Locate the cell with the specified text and output its [x, y] center coordinate. 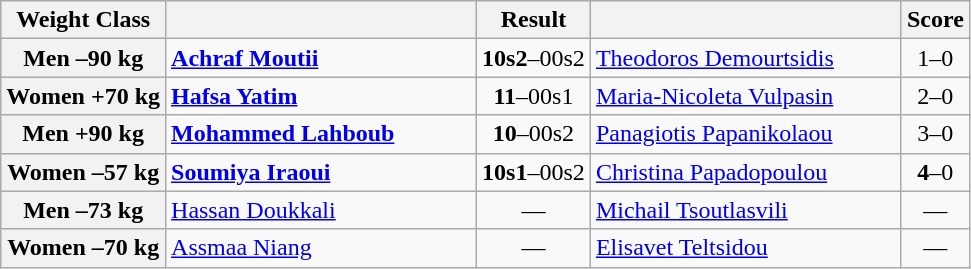
Theodoros Demourtsidis [746, 58]
Hafsa Yatim [322, 96]
10–00s2 [534, 134]
Elisavet Teltsidou [746, 248]
4–0 [935, 172]
Score [935, 20]
Result [534, 20]
2–0 [935, 96]
Women +70 kg [84, 96]
Men –73 kg [84, 210]
Hassan Doukkali [322, 210]
Panagiotis Papanikolaou [746, 134]
Christina Papadopoulou [746, 172]
10s1–00s2 [534, 172]
Women –70 kg [84, 248]
Achraf Moutii [322, 58]
Soumiya Iraoui [322, 172]
Assmaa Niang [322, 248]
Men –90 kg [84, 58]
Men +90 kg [84, 134]
11–00s1 [534, 96]
3–0 [935, 134]
Maria-Nicoleta Vulpasin [746, 96]
1–0 [935, 58]
Mohammed Lahboub [322, 134]
Michail Tsoutlasvili [746, 210]
10s2–00s2 [534, 58]
Weight Class [84, 20]
Women –57 kg [84, 172]
